Extract the [x, y] coordinate from the center of the cell holding the provided text.  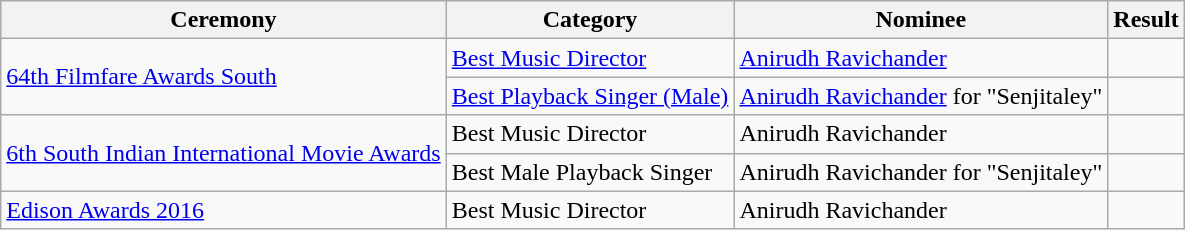
Category [590, 20]
Ceremony [224, 20]
Nominee [921, 20]
Best Playback Singer (Male) [590, 96]
6th South Indian International Movie Awards [224, 153]
Edison Awards 2016 [224, 210]
64th Filmfare Awards South [224, 77]
Best Male Playback Singer [590, 172]
Result [1146, 20]
